Scan for the cell matching the given text and deliver its (x, y) coordinate at center. 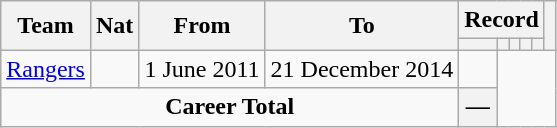
1 June 2011 (202, 69)
From (202, 26)
Record (502, 20)
Team (46, 26)
Career Total (230, 107)
Rangers (46, 69)
21 December 2014 (362, 69)
— (478, 107)
To (362, 26)
Nat (114, 26)
